Scan for the cell matching the given text and deliver its [X, Y] coordinate at center. 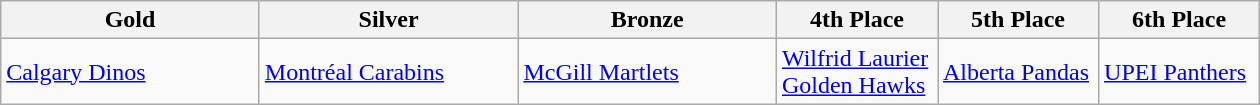
5th Place [1018, 20]
McGill Martlets [648, 72]
Bronze [648, 20]
Calgary Dinos [130, 72]
Wilfrid Laurier Golden Hawks [856, 72]
Montréal Carabins [388, 72]
Gold [130, 20]
4th Place [856, 20]
Alberta Pandas [1018, 72]
UPEI Panthers [1180, 72]
6th Place [1180, 20]
Silver [388, 20]
